Return [x, y] of the center of cell containing provided text 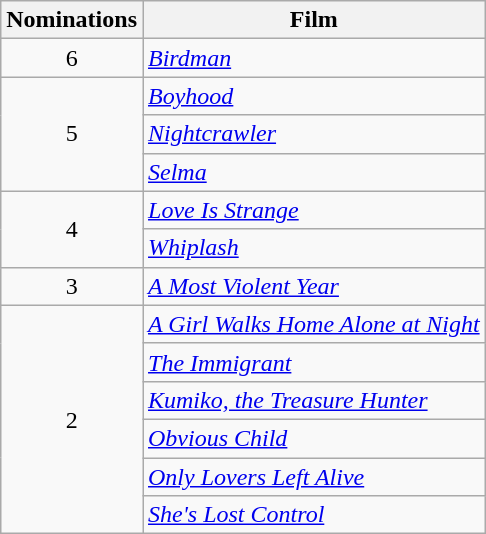
Selma [314, 172]
Birdman [314, 58]
3 [72, 286]
Film [314, 20]
Nominations [72, 20]
Love Is Strange [314, 210]
Nightcrawler [314, 134]
The Immigrant [314, 362]
She's Lost Control [314, 515]
Obvious Child [314, 438]
2 [72, 419]
5 [72, 134]
Only Lovers Left Alive [314, 477]
A Most Violent Year [314, 286]
A Girl Walks Home Alone at Night [314, 324]
Boyhood [314, 96]
Whiplash [314, 248]
6 [72, 58]
4 [72, 229]
Kumiko, the Treasure Hunter [314, 400]
